Output the (X, Y) coordinate of the center of the cell containing the given text.  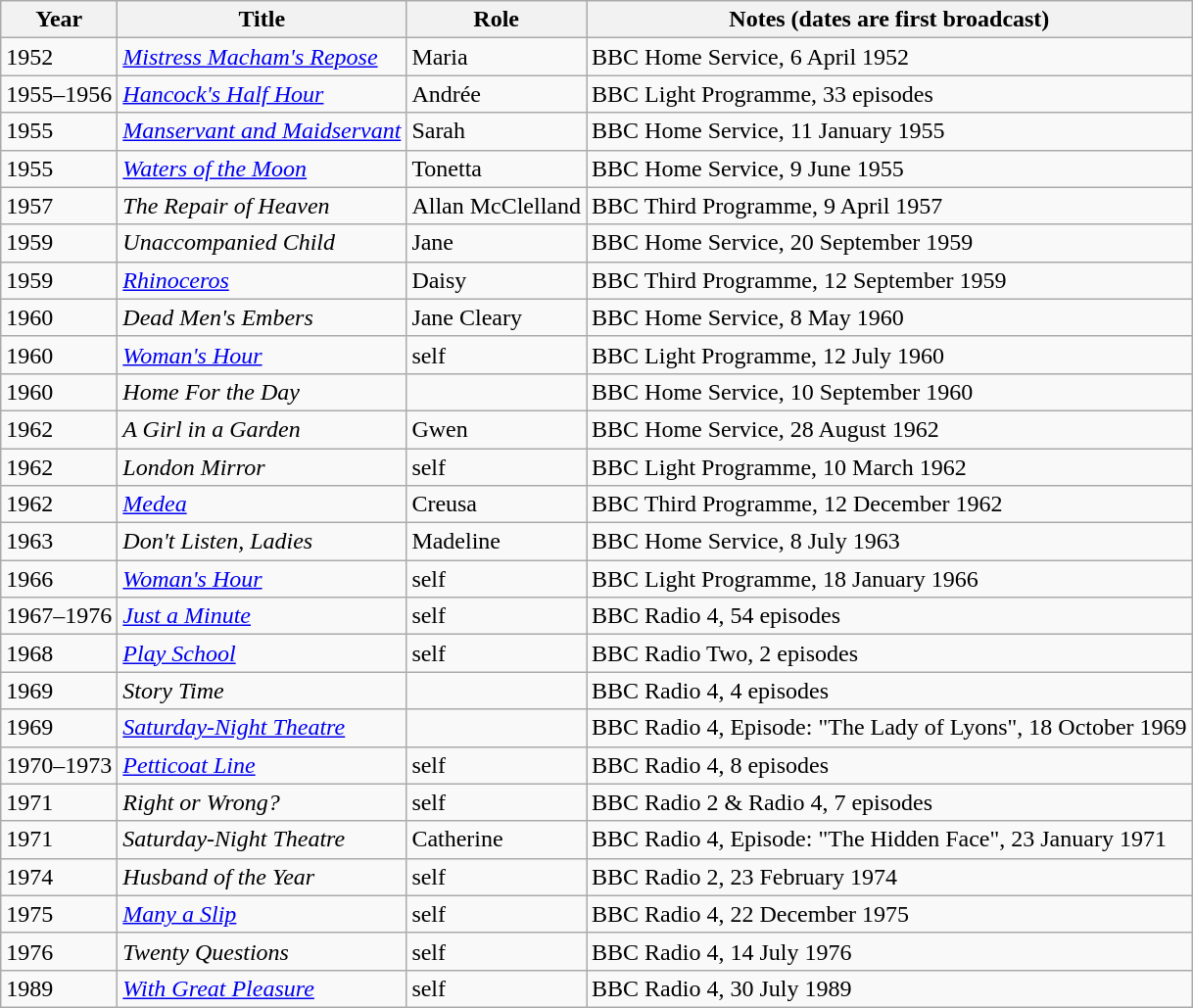
BBC Radio 4, Episode: "The Lady of Lyons", 18 October 1969 (889, 728)
A Girl in a Garden (262, 429)
With Great Pleasure (262, 988)
Madeline (497, 542)
Twenty Questions (262, 951)
BBC Radio 4, 54 episodes (889, 616)
BBC Light Programme, 12 July 1960 (889, 355)
Title (262, 20)
BBC Radio 2, 23 February 1974 (889, 877)
1976 (59, 951)
Right or Wrong? (262, 802)
Waters of the Moon (262, 168)
BBC Home Service, 9 June 1955 (889, 168)
BBC Radio 4, 30 July 1989 (889, 988)
Daisy (497, 280)
Hancock's Half Hour (262, 94)
1963 (59, 542)
Sarah (497, 131)
BBC Home Service, 6 April 1952 (889, 57)
BBC Radio 4, 8 episodes (889, 765)
BBC Home Service, 8 July 1963 (889, 542)
BBC Third Programme, 12 September 1959 (889, 280)
1955–1956 (59, 94)
1974 (59, 877)
BBC Light Programme, 18 January 1966 (889, 579)
Medea (262, 504)
BBC Home Service, 8 May 1960 (889, 317)
London Mirror (262, 467)
Gwen (497, 429)
Petticoat Line (262, 765)
Unaccompanied Child (262, 243)
Story Time (262, 691)
BBC Radio 4, Episode: "The Hidden Face", 23 January 1971 (889, 840)
BBC Light Programme, 33 episodes (889, 94)
Home For the Day (262, 392)
Andrée (497, 94)
Just a Minute (262, 616)
Mistress Macham's Repose (262, 57)
Jane (497, 243)
Maria (497, 57)
BBC Radio 4, 22 December 1975 (889, 914)
Husband of the Year (262, 877)
BBC Home Service, 28 August 1962 (889, 429)
Jane Cleary (497, 317)
The Repair of Heaven (262, 206)
BBC Third Programme, 9 April 1957 (889, 206)
Year (59, 20)
1967–1976 (59, 616)
BBC Radio 4, 14 July 1976 (889, 951)
Don't Listen, Ladies (262, 542)
Allan McClelland (497, 206)
Manservant and Maidservant (262, 131)
1966 (59, 579)
BBC Home Service, 11 January 1955 (889, 131)
1957 (59, 206)
1952 (59, 57)
BBC Light Programme, 10 March 1962 (889, 467)
Dead Men's Embers (262, 317)
Tonetta (497, 168)
1970–1973 (59, 765)
BBC Radio 2 & Radio 4, 7 episodes (889, 802)
1968 (59, 653)
1989 (59, 988)
BBC Third Programme, 12 December 1962 (889, 504)
BBC Home Service, 20 September 1959 (889, 243)
Role (497, 20)
BBC Radio 4, 4 episodes (889, 691)
Rhinoceros (262, 280)
Many a Slip (262, 914)
Catherine (497, 840)
Play School (262, 653)
Notes (dates are first broadcast) (889, 20)
Creusa (497, 504)
BBC Radio Two, 2 episodes (889, 653)
1975 (59, 914)
BBC Home Service, 10 September 1960 (889, 392)
